Output the [x, y] coordinate of the center of the cell containing the given text.  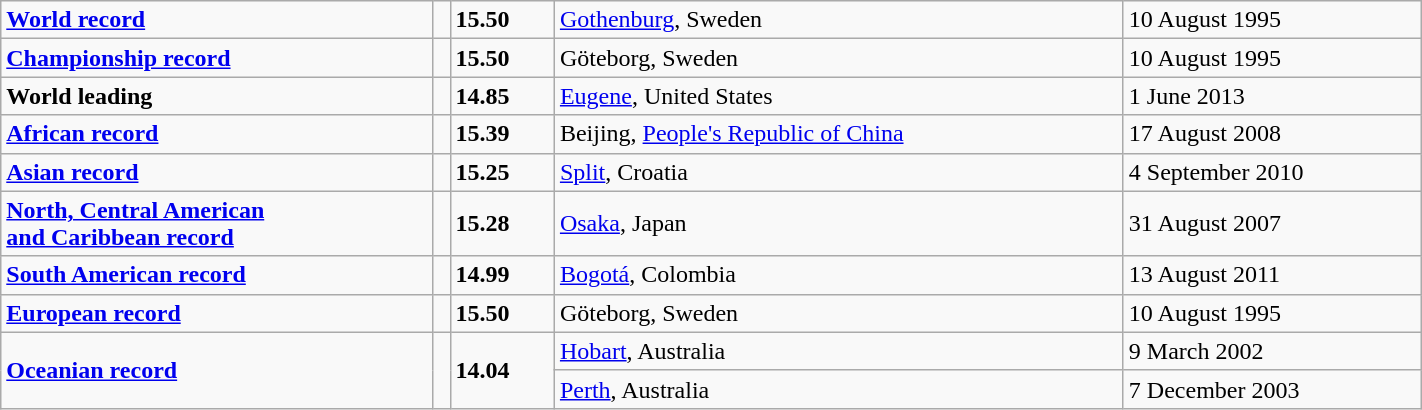
15.25 [502, 172]
13 August 2011 [1272, 275]
31 August 2007 [1272, 224]
14.99 [502, 275]
Bogotá, Colombia [838, 275]
17 August 2008 [1272, 134]
14.04 [502, 370]
15.39 [502, 134]
Championship record [217, 58]
7 December 2003 [1272, 389]
Osaka, Japan [838, 224]
World leading [217, 96]
1 June 2013 [1272, 96]
14.85 [502, 96]
Beijing, People's Republic of China [838, 134]
Perth, Australia [838, 389]
Eugene, United States [838, 96]
9 March 2002 [1272, 351]
Asian record [217, 172]
Hobart, Australia [838, 351]
World record [217, 20]
South American record [217, 275]
Gothenburg, Sweden [838, 20]
15.28 [502, 224]
European record [217, 313]
African record [217, 134]
North, Central American and Caribbean record [217, 224]
Oceanian record [217, 370]
Split, Croatia [838, 172]
4 September 2010 [1272, 172]
